Provide the [X, Y] coordinate of the cell's center where the given text is located.  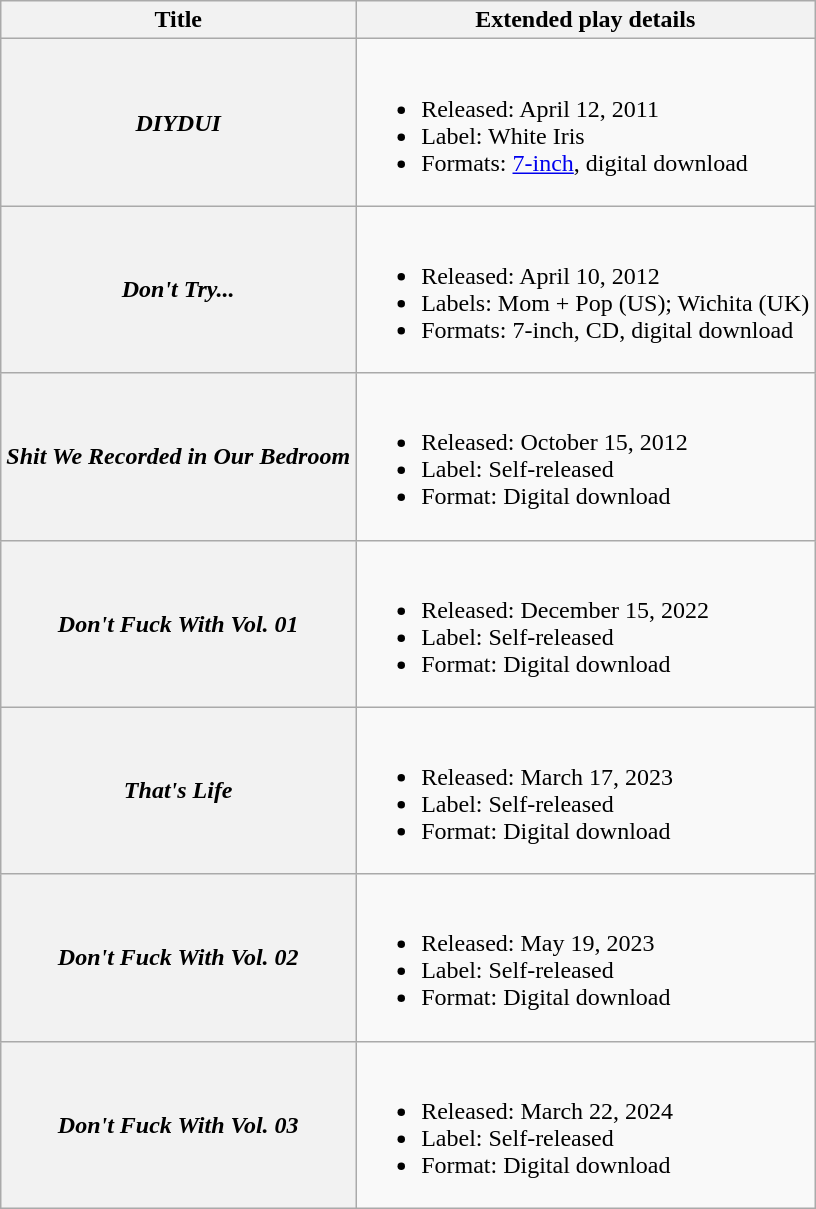
Extended play details [586, 20]
Released: April 10, 2012Labels: Mom + Pop (US); Wichita (UK)Formats: 7-inch, CD, digital download [586, 290]
Released: March 22, 2024Label: Self-releasedFormat: Digital download [586, 1124]
Don't Fuck With Vol. 01 [178, 624]
Released: December 15, 2022Label: Self-releasedFormat: Digital download [586, 624]
Shit We Recorded in Our Bedroom [178, 456]
DIYDUI [178, 122]
Don't Try... [178, 290]
Title [178, 20]
Released: May 19, 2023Label: Self-releasedFormat: Digital download [586, 958]
Released: April 12, 2011Label: White IrisFormats: 7-inch, digital download [586, 122]
Don't Fuck With Vol. 02 [178, 958]
That's Life [178, 790]
Don't Fuck With Vol. 03 [178, 1124]
Released: March 17, 2023Label: Self-releasedFormat: Digital download [586, 790]
Released: October 15, 2012Label: Self-releasedFormat: Digital download [586, 456]
